Capture the cell that displays the provided text and extract its [X, Y] central coordinate. 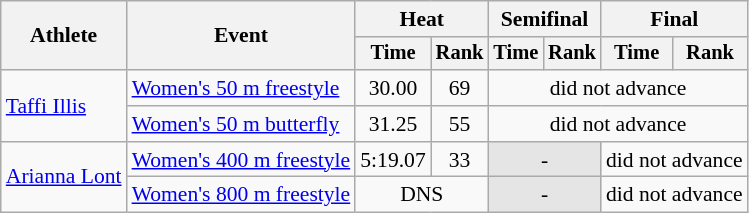
DNS [422, 195]
Athlete [64, 36]
Arianna Lont [64, 178]
Event [242, 36]
30.00 [392, 88]
Heat [422, 19]
31.25 [392, 124]
5:19.07 [392, 160]
Women's 50 m freestyle [242, 88]
Taffi Illis [64, 106]
Semifinal [544, 19]
33 [460, 160]
69 [460, 88]
Final [674, 19]
Women's 800 m freestyle [242, 195]
Women's 400 m freestyle [242, 160]
Women's 50 m butterfly [242, 124]
55 [460, 124]
